Locate the cell with the specified text and output its [X, Y] center coordinate. 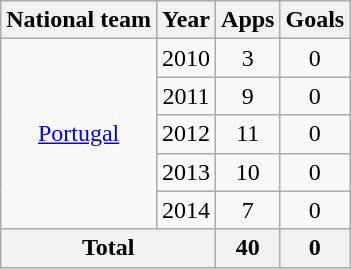
2011 [186, 96]
7 [248, 210]
Goals [315, 20]
9 [248, 96]
National team [79, 20]
2010 [186, 58]
Total [108, 248]
3 [248, 58]
40 [248, 248]
10 [248, 172]
2013 [186, 172]
Portugal [79, 134]
Year [186, 20]
Apps [248, 20]
11 [248, 134]
2014 [186, 210]
2012 [186, 134]
